Return [x, y] of the center of cell containing provided text 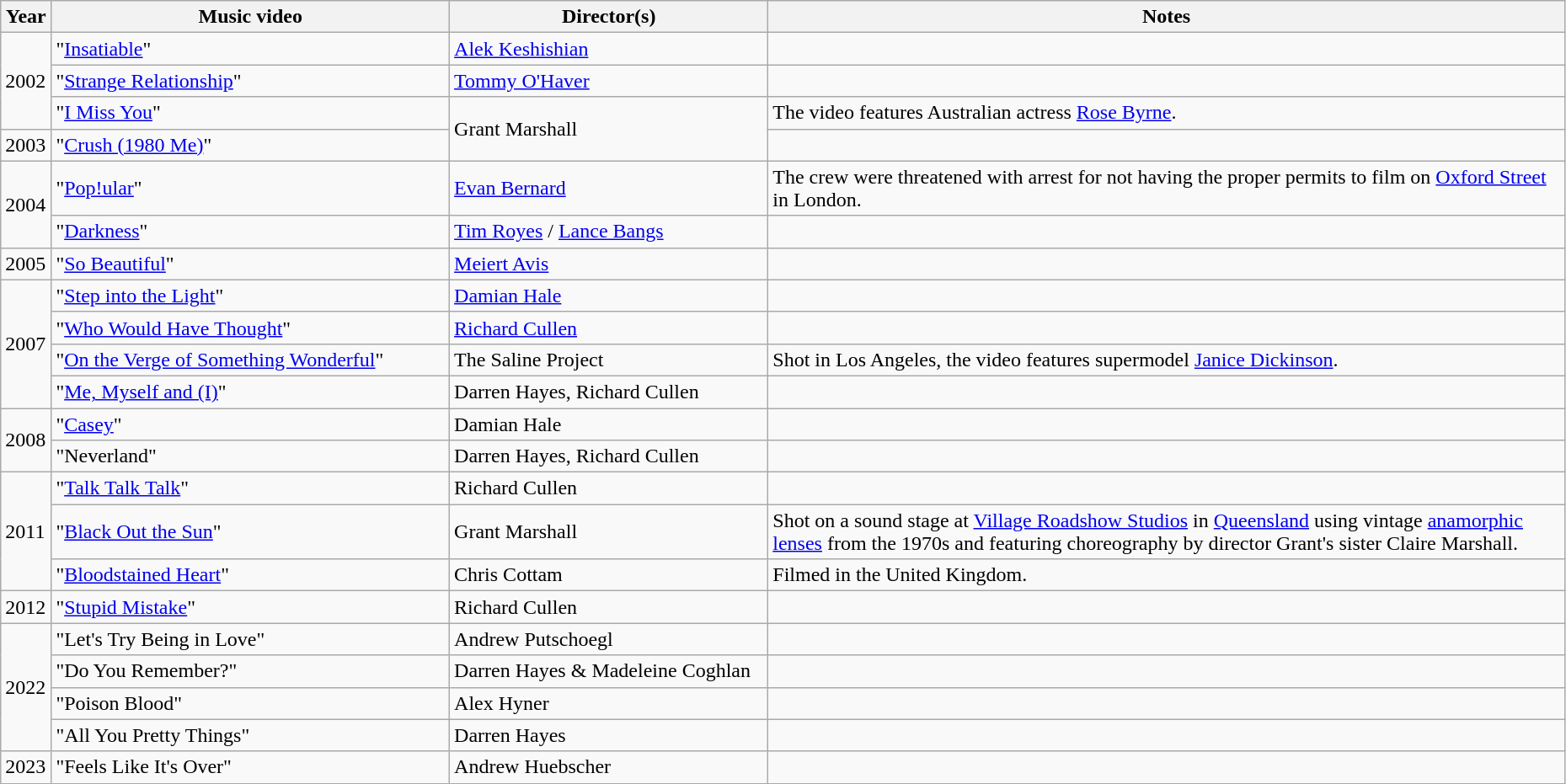
2003 [26, 145]
2002 [26, 81]
Alek Keshishian [609, 49]
Chris Cottam [609, 575]
Director(s) [609, 17]
Tim Royes / Lance Bangs [609, 232]
"Strange Relationship" [251, 81]
"Step into the Light" [251, 296]
Filmed in the United Kingdom. [1167, 575]
"I Miss You" [251, 113]
"Insatiable" [251, 49]
"Neverland" [251, 456]
2008 [26, 440]
"So Beautiful" [251, 264]
"Bloodstained Heart" [251, 575]
Alex Hyner [609, 703]
2005 [26, 264]
Shot in Los Angeles, the video features supermodel Janice Dickinson. [1167, 360]
Evan Bernard [609, 189]
"Feels Like It's Over" [251, 767]
Darren Hayes & Madeleine Coghlan [609, 671]
Tommy O'Haver [609, 81]
2004 [26, 204]
2012 [26, 607]
"Talk Talk Talk" [251, 488]
"Stupid Mistake" [251, 607]
Andrew Putschoegl [609, 639]
"Black Out the Sun" [251, 532]
The Saline Project [609, 360]
The video features Australian actress Rose Byrne. [1167, 113]
2023 [26, 767]
"Pop!ular" [251, 189]
"Poison Blood" [251, 703]
2007 [26, 344]
"Do You Remember?" [251, 671]
2022 [26, 687]
"Me, Myself and (I)" [251, 392]
Andrew Huebscher [609, 767]
"All You Pretty Things" [251, 735]
Meiert Avis [609, 264]
"Crush (1980 Me)" [251, 145]
"Who Would Have Thought" [251, 328]
"Let's Try Being in Love" [251, 639]
Music video [251, 17]
"On the Verge of Something Wonderful" [251, 360]
"Darkness" [251, 232]
The crew were threatened with arrest for not having the proper permits to film on Oxford Street in London. [1167, 189]
Darren Hayes [609, 735]
"Casey" [251, 424]
Notes [1167, 17]
Year [26, 17]
2011 [26, 532]
